Identify which cell holds the provided text, then report its [X, Y] central coordinate. 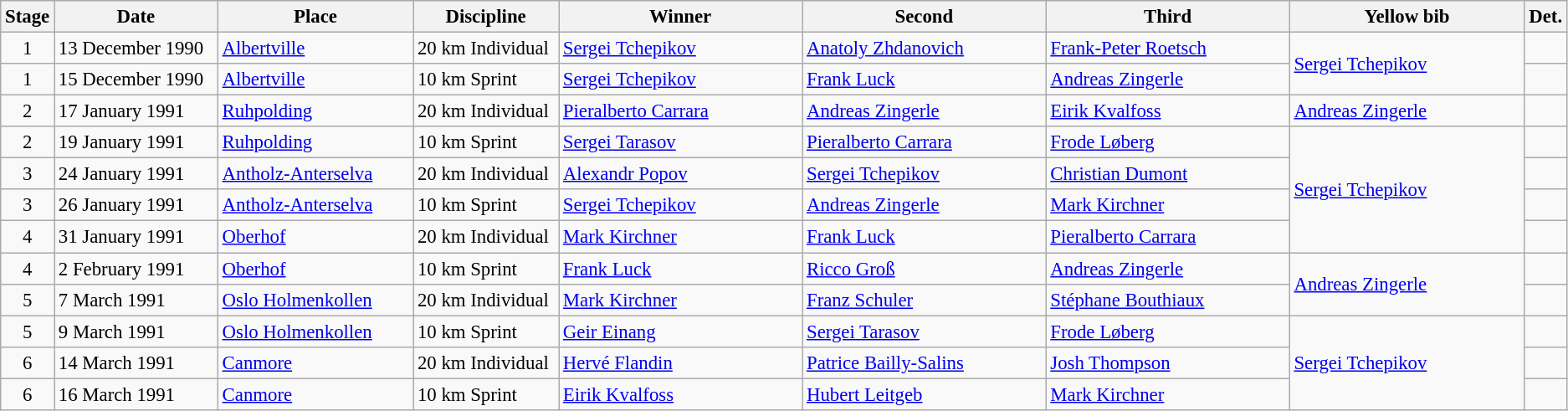
Josh Thompson [1168, 362]
Geir Einang [681, 331]
19 January 1991 [136, 142]
Anatoly Zhdanovich [924, 49]
Place [315, 17]
Frank-Peter Roetsch [1168, 49]
31 January 1991 [136, 237]
Hervé Flandin [681, 362]
Date [136, 17]
Ricco Groß [924, 269]
13 December 1990 [136, 49]
2 February 1991 [136, 269]
Hubert Leitgeb [924, 394]
Second [924, 17]
9 March 1991 [136, 331]
Franz Schuler [924, 300]
Alexandr Popov [681, 174]
Patrice Bailly-Salins [924, 362]
26 January 1991 [136, 205]
14 March 1991 [136, 362]
15 December 1990 [136, 80]
16 March 1991 [136, 394]
7 March 1991 [136, 300]
Yellow bib [1407, 17]
Det. [1546, 17]
17 January 1991 [136, 111]
24 January 1991 [136, 174]
Stage [28, 17]
Winner [681, 17]
Discipline [486, 17]
Christian Dumont [1168, 174]
Stéphane Bouthiaux [1168, 300]
Third [1168, 17]
